Search for the cell housing the specified text and yield its [x, y] center coordinate. 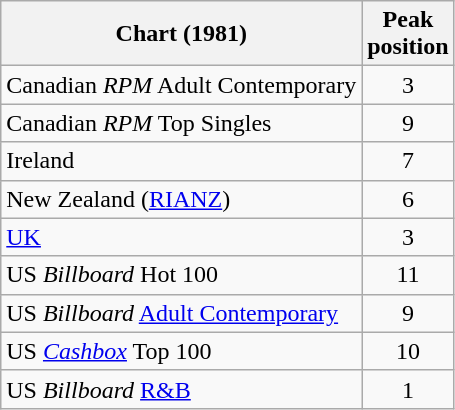
US Billboard Hot 100 [182, 275]
6 [408, 199]
Peakposition [408, 34]
New Zealand (RIANZ) [182, 199]
UK [182, 237]
10 [408, 351]
US Billboard Adult Contemporary [182, 313]
7 [408, 161]
Canadian RPM Top Singles [182, 123]
Chart (1981) [182, 34]
1 [408, 389]
Canadian RPM Adult Contemporary [182, 85]
Ireland [182, 161]
US Billboard R&B [182, 389]
US Cashbox Top 100 [182, 351]
11 [408, 275]
